Pinpoint the cell where the given text exists, returning its (X, Y) midpoint coordinate. 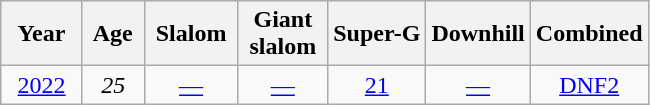
Slalom (191, 34)
21 (377, 85)
Giant slalom (283, 34)
Year (42, 34)
Downhill (478, 34)
Age (113, 34)
2022 (42, 85)
Super-G (377, 34)
DNF2 (589, 85)
Combined (589, 34)
25 (113, 85)
